Search for the cell housing the specified text and yield its [X, Y] center coordinate. 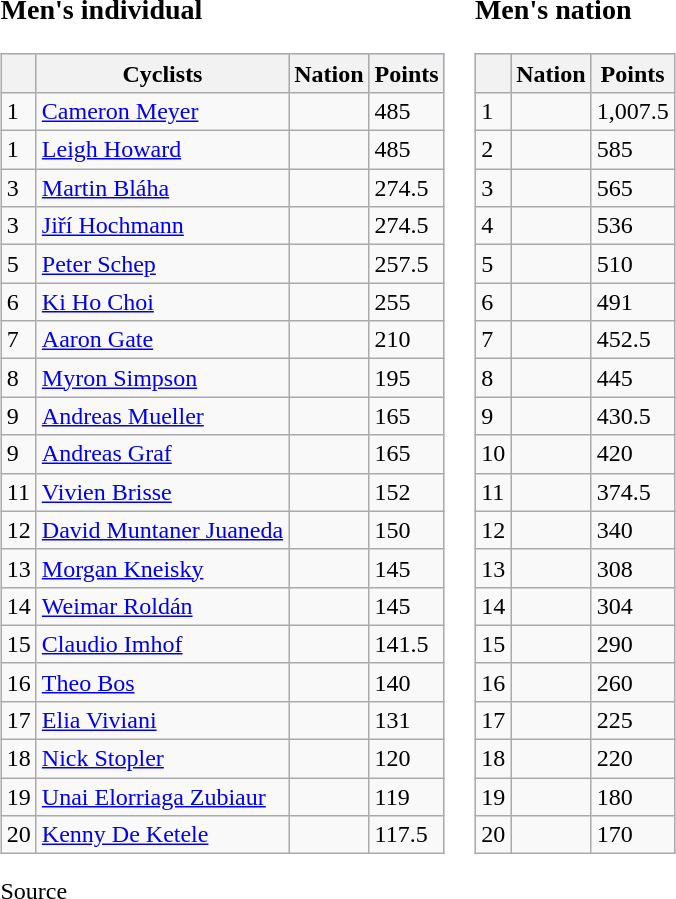
Weimar Roldán [162, 606]
Martin Bláha [162, 188]
257.5 [406, 264]
4 [494, 226]
10 [494, 454]
260 [632, 682]
170 [632, 835]
Morgan Kneisky [162, 568]
Cameron Meyer [162, 111]
Myron Simpson [162, 378]
119 [406, 797]
1,007.5 [632, 111]
David Muntaner Juaneda [162, 530]
Cyclists [162, 73]
Andreas Graf [162, 454]
430.5 [632, 416]
220 [632, 759]
Theo Bos [162, 682]
Peter Schep [162, 264]
565 [632, 188]
Jiří Hochmann [162, 226]
131 [406, 720]
Elia Viviani [162, 720]
2 [494, 150]
420 [632, 454]
Nick Stopler [162, 759]
Ki Ho Choi [162, 302]
210 [406, 340]
225 [632, 720]
141.5 [406, 644]
452.5 [632, 340]
304 [632, 606]
255 [406, 302]
Aaron Gate [162, 340]
Claudio Imhof [162, 644]
195 [406, 378]
140 [406, 682]
152 [406, 492]
180 [632, 797]
Vivien Brisse [162, 492]
340 [632, 530]
445 [632, 378]
120 [406, 759]
Kenny De Ketele [162, 835]
374.5 [632, 492]
491 [632, 302]
308 [632, 568]
290 [632, 644]
117.5 [406, 835]
510 [632, 264]
Andreas Mueller [162, 416]
536 [632, 226]
Unai Elorriaga Zubiaur [162, 797]
585 [632, 150]
150 [406, 530]
Leigh Howard [162, 150]
